Determine the (X, Y) coordinate at the center of the cell enclosing the given text.  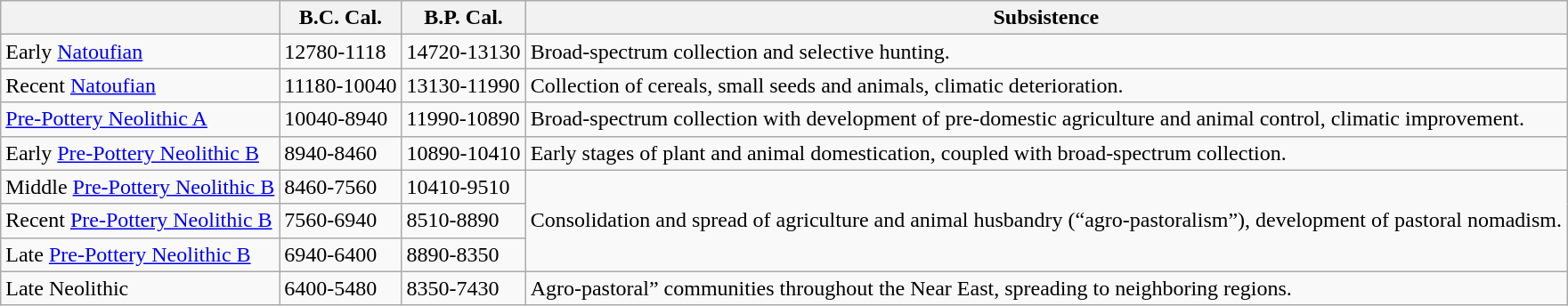
6940-6400 (340, 254)
Pre-Pottery Neolithic A (141, 119)
Consolidation and spread of agriculture and animal husbandry (“agro-pastoralism”), development of pastoral nomadism. (1045, 221)
Subsistence (1045, 18)
11990-10890 (463, 119)
B.P. Cal. (463, 18)
10890-10410 (463, 153)
6400-5480 (340, 288)
Late Pre-Pottery Neolithic B (141, 254)
11180-10040 (340, 85)
12780-1118 (340, 52)
Early Natoufian (141, 52)
Late Neolithic (141, 288)
8350-7430 (463, 288)
Broad-spectrum collection and selective hunting. (1045, 52)
Broad-spectrum collection with development of pre-domestic agriculture and animal control, climatic improvement. (1045, 119)
10040-8940 (340, 119)
Collection of cereals, small seeds and animals, climatic deterioration. (1045, 85)
Early Pre-Pottery Neolithic B (141, 153)
8940-8460 (340, 153)
Recent Natoufian (141, 85)
Early stages of plant and animal domestication, coupled with broad-spectrum collection. (1045, 153)
Agro-pastoral” communities throughout the Near East, spreading to neighboring regions. (1045, 288)
B.C. Cal. (340, 18)
10410-9510 (463, 187)
13130-11990 (463, 85)
8890-8350 (463, 254)
8510-8890 (463, 221)
Recent Pre-Pottery Neolithic B (141, 221)
7560-6940 (340, 221)
14720-13130 (463, 52)
Middle Pre-Pottery Neolithic B (141, 187)
8460-7560 (340, 187)
